Output the (X, Y) coordinate of the center of the cell containing the given text.  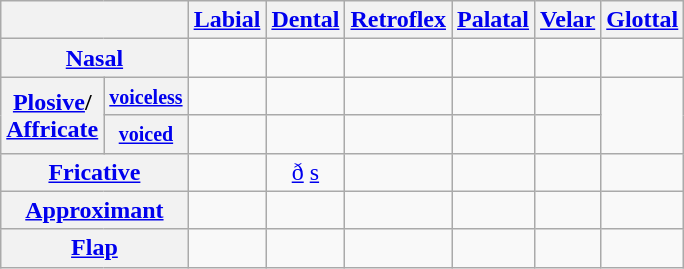
Dental (306, 20)
Flap (94, 248)
Nasal (94, 58)
Velar (568, 20)
Labial (227, 20)
voiceless (146, 96)
ð s (306, 172)
Glottal (642, 20)
voiced (146, 134)
Approximant (94, 210)
Fricative (94, 172)
Palatal (494, 20)
Plosive/Affricate (52, 115)
Retroflex (398, 20)
